Capture the cell that displays the provided text and extract its [X, Y] central coordinate. 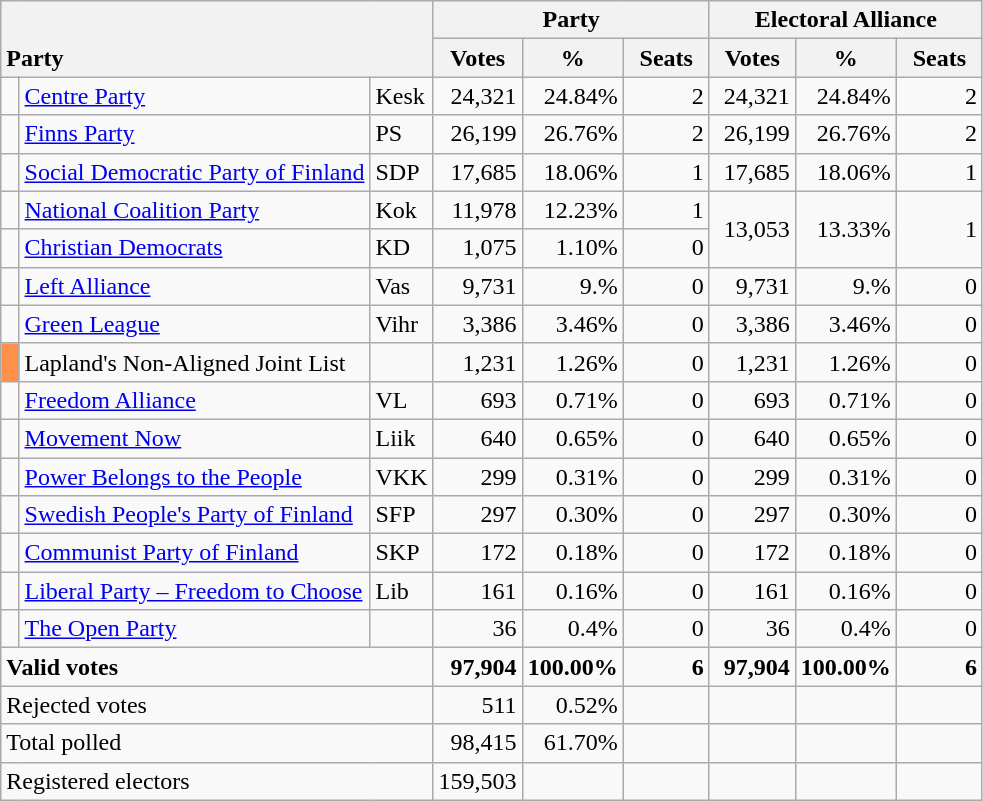
13,053 [752, 229]
Rejected votes [217, 705]
Total polled [217, 743]
Finns Party [194, 134]
KD [402, 248]
Green League [194, 324]
Freedom Alliance [194, 400]
Lib [402, 591]
Communist Party of Finland [194, 553]
1.10% [572, 248]
61.70% [572, 743]
Lapland's Non-Aligned Joint List [194, 362]
Liberal Party – Freedom to Choose [194, 591]
12.23% [572, 210]
Social Democratic Party of Finland [194, 172]
PS [402, 134]
Liik [402, 438]
Centre Party [194, 96]
VL [402, 400]
VKK [402, 477]
Vas [402, 286]
The Open Party [194, 629]
Electoral Alliance [846, 20]
Christian Democrats [194, 248]
Vihr [402, 324]
13.33% [846, 229]
SFP [402, 515]
National Coalition Party [194, 210]
Registered electors [217, 781]
Swedish People's Party of Finland [194, 515]
Movement Now [194, 438]
11,978 [478, 210]
98,415 [478, 743]
Kok [402, 210]
0.52% [572, 705]
Kesk [402, 96]
1,075 [478, 248]
Power Belongs to the People [194, 477]
Left Alliance [194, 286]
Valid votes [217, 667]
SKP [402, 553]
159,503 [478, 781]
511 [478, 705]
SDP [402, 172]
